Extract the (x, y) coordinate from the center of the cell holding the provided text.  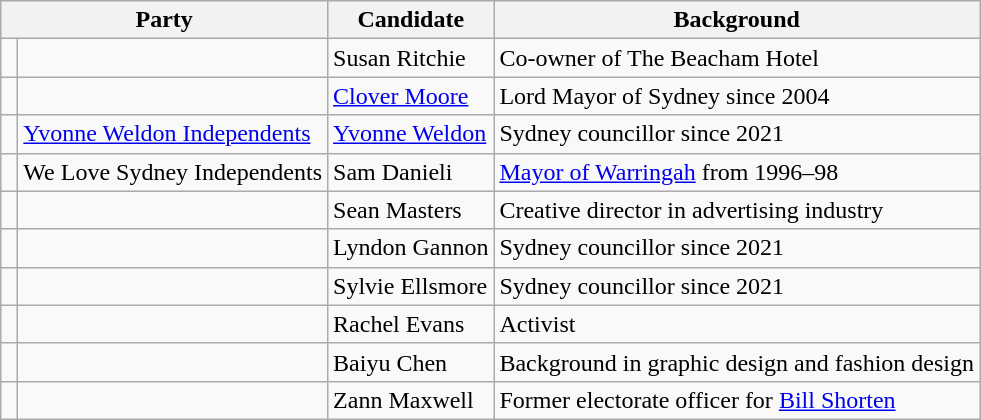
Clover Moore (411, 96)
Lyndon Gannon (411, 248)
Zann Maxwell (411, 400)
Baiyu Chen (411, 362)
Sylvie Ellsmore (411, 286)
Mayor of Warringah from 1996–98 (737, 172)
Background (737, 20)
Creative director in advertising industry (737, 210)
Sean Masters (411, 210)
Co-owner of The Beacham Hotel (737, 58)
Candidate (411, 20)
Yvonne Weldon Independents (173, 134)
Susan Ritchie (411, 58)
Activist (737, 324)
Rachel Evans (411, 324)
Lord Mayor of Sydney since 2004 (737, 96)
We Love Sydney Independents (173, 172)
Background in graphic design and fashion design (737, 362)
Party (164, 20)
Yvonne Weldon (411, 134)
Former electorate officer for Bill Shorten (737, 400)
Sam Danieli (411, 172)
